Search for the cell housing the specified text and yield its (x, y) center coordinate. 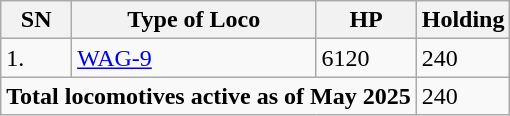
6120 (366, 58)
SN (36, 20)
Total locomotives active as of May 2025 (208, 96)
HP (366, 20)
1. (36, 58)
Type of Loco (194, 20)
WAG-9 (194, 58)
Holding (463, 20)
